Locate the cell with the specified text and output its (x, y) center coordinate. 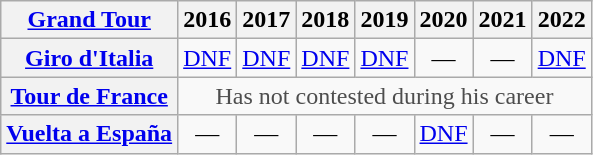
2016 (208, 20)
2017 (266, 20)
Giro d'Italia (90, 58)
Tour de France (90, 96)
2021 (502, 20)
Has not contested during his career (385, 96)
2019 (384, 20)
2018 (326, 20)
Vuelta a España (90, 134)
2022 (562, 20)
2020 (444, 20)
Grand Tour (90, 20)
